Locate the cell with the specified text and output its [X, Y] center coordinate. 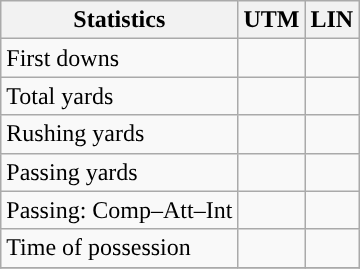
Passing yards [120, 172]
UTM [272, 20]
Rushing yards [120, 134]
Statistics [120, 20]
Total yards [120, 96]
LIN [332, 20]
Time of possession [120, 248]
First downs [120, 58]
Passing: Comp–Att–Int [120, 210]
